From the cell containing the given text, extract its center point as [x, y] coordinate. 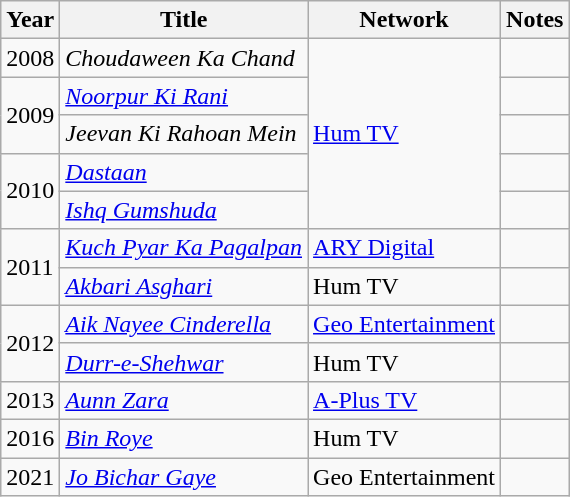
2013 [30, 400]
A-Plus TV [404, 400]
2009 [30, 115]
Ishq Gumshuda [184, 210]
Year [30, 20]
Title [184, 20]
Durr-e-Shehwar [184, 362]
Akbari Asghari [184, 286]
Notes [535, 20]
ARY Digital [404, 248]
Choudaween Ka Chand [184, 58]
Dastaan [184, 172]
2010 [30, 191]
Kuch Pyar Ka Pagalpan [184, 248]
Network [404, 20]
Jo Bichar Gaye [184, 477]
Noorpur Ki Rani [184, 96]
Bin Roye [184, 438]
Aik Nayee Cinderella [184, 324]
Jeevan Ki Rahoan Mein [184, 134]
2012 [30, 343]
2011 [30, 267]
Aunn Zara [184, 400]
2016 [30, 438]
2008 [30, 58]
2021 [30, 477]
